Output the [x, y] coordinate of the center of the cell containing the given text.  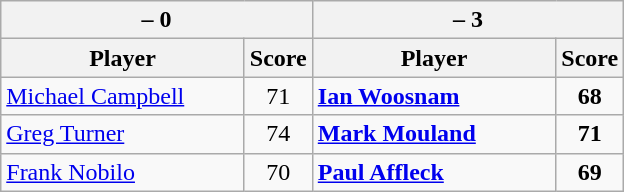
– 3 [468, 20]
Frank Nobilo [123, 172]
Ian Woosnam [434, 96]
74 [278, 134]
68 [590, 96]
– 0 [157, 20]
Paul Affleck [434, 172]
Michael Campbell [123, 96]
Mark Mouland [434, 134]
Greg Turner [123, 134]
70 [278, 172]
69 [590, 172]
